Return the [X, Y] coordinate for the center point of the cell that contains the specified text.  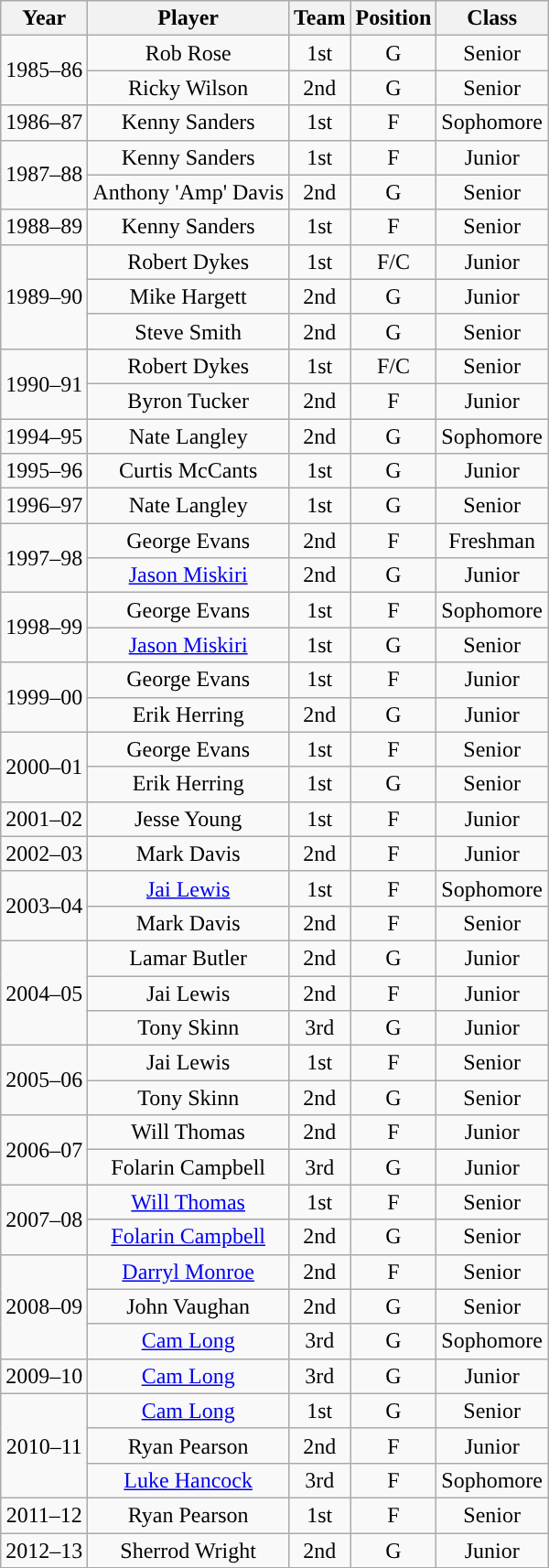
1998–99 [44, 628]
Mike Hargett [188, 296]
2001–02 [44, 819]
1999–00 [44, 697]
Steve Smith [188, 331]
1995–96 [44, 471]
Class [492, 18]
2012–13 [44, 1551]
1990–91 [44, 383]
Team [320, 18]
Year [44, 18]
2005–06 [44, 1080]
2009–10 [44, 1376]
Luke Hancock [188, 1480]
2007–08 [44, 1219]
1988–89 [44, 227]
Sherrod Wright [188, 1551]
1997–98 [44, 558]
2008–09 [44, 1306]
2011–12 [44, 1515]
2010–11 [44, 1445]
Darryl Monroe [188, 1272]
2004–05 [44, 993]
Jesse Young [188, 819]
2003–04 [44, 906]
1989–90 [44, 296]
Ricky Wilson [188, 88]
Position [393, 18]
1996–97 [44, 506]
Rob Rose [188, 53]
1994–95 [44, 436]
2006–07 [44, 1150]
1986–87 [44, 123]
Curtis McCants [188, 471]
2000–01 [44, 767]
Lamar Butler [188, 958]
1987–88 [44, 175]
2002–03 [44, 854]
Freshman [492, 541]
Player [188, 18]
1985–86 [44, 70]
Anthony 'Amp' Davis [188, 192]
Byron Tucker [188, 401]
John Vaughan [188, 1306]
